Return (x, y) of the center of cell containing provided text 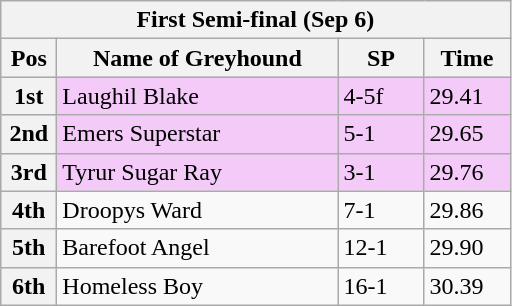
7-1 (381, 210)
29.65 (467, 134)
3rd (29, 172)
2nd (29, 134)
1st (29, 96)
3-1 (381, 172)
Laughil Blake (198, 96)
Tyrur Sugar Ray (198, 172)
First Semi-final (Sep 6) (256, 20)
30.39 (467, 286)
5-1 (381, 134)
29.90 (467, 248)
16-1 (381, 286)
29.41 (467, 96)
SP (381, 58)
Pos (29, 58)
29.76 (467, 172)
Barefoot Angel (198, 248)
6th (29, 286)
4-5f (381, 96)
Emers Superstar (198, 134)
12-1 (381, 248)
Homeless Boy (198, 286)
Name of Greyhound (198, 58)
4th (29, 210)
Droopys Ward (198, 210)
29.86 (467, 210)
Time (467, 58)
5th (29, 248)
